Output the [x, y] coordinate of the center of the cell containing the given text.  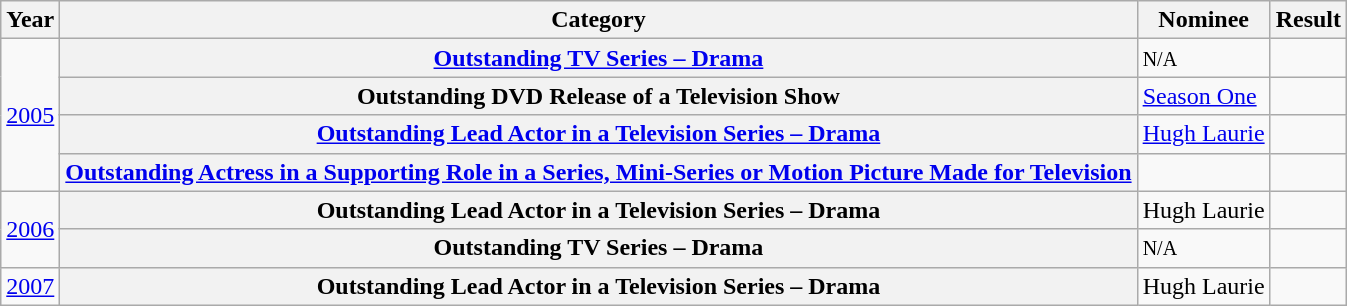
Result [1308, 20]
2007 [30, 286]
Outstanding Actress in a Supporting Role in a Series, Mini-Series or Motion Picture Made for Television [598, 172]
Nominee [1204, 20]
Season One [1204, 96]
Category [598, 20]
2006 [30, 229]
2005 [30, 115]
Outstanding DVD Release of a Television Show [598, 96]
Year [30, 20]
